Capture the cell that displays the provided text and extract its (X, Y) central coordinate. 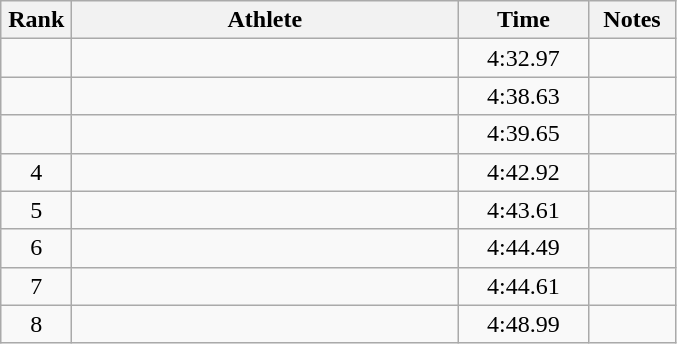
4:32.97 (524, 58)
8 (36, 324)
4:43.61 (524, 210)
Rank (36, 20)
4:44.61 (524, 286)
4:42.92 (524, 172)
4:38.63 (524, 96)
Athlete (265, 20)
5 (36, 210)
Time (524, 20)
4:44.49 (524, 248)
4:39.65 (524, 134)
6 (36, 248)
4:48.99 (524, 324)
Notes (632, 20)
4 (36, 172)
7 (36, 286)
